Extract the [X, Y] coordinate from the center of the cell holding the provided text.  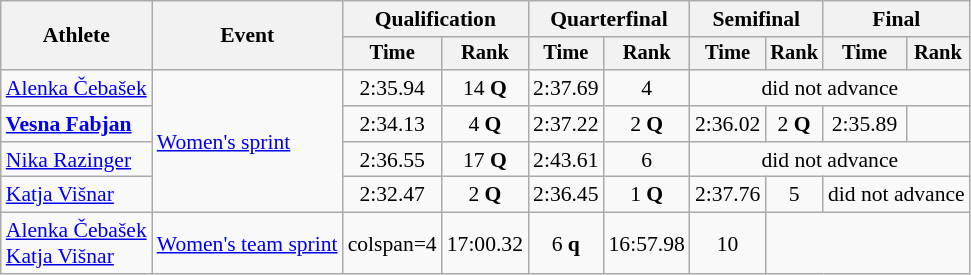
4 Q [485, 124]
colspan=4 [392, 244]
Final [896, 19]
Katja Višnar [76, 195]
Alenka ČebašekKatja Višnar [76, 244]
17:00.32 [485, 244]
17 Q [485, 160]
16:57.98 [647, 244]
2:36.45 [566, 195]
4 [647, 88]
5 [794, 195]
Quarterfinal [609, 19]
2:37.69 [566, 88]
14 Q [485, 88]
Women's sprint [248, 141]
2:43.61 [566, 160]
Semifinal [756, 19]
Women's team sprint [248, 244]
Alenka Čebašek [76, 88]
6 [647, 160]
2:36.02 [728, 124]
2:37.22 [566, 124]
2:34.13 [392, 124]
2:36.55 [392, 160]
Nika Razinger [76, 160]
2:35.89 [864, 124]
Qualification [436, 19]
2:37.76 [728, 195]
1 Q [647, 195]
6 q [566, 244]
Vesna Fabjan [76, 124]
Event [248, 36]
Athlete [76, 36]
2:35.94 [392, 88]
2:32.47 [392, 195]
10 [728, 244]
